Determine the (x, y) coordinate at the center of the cell enclosing the given text.  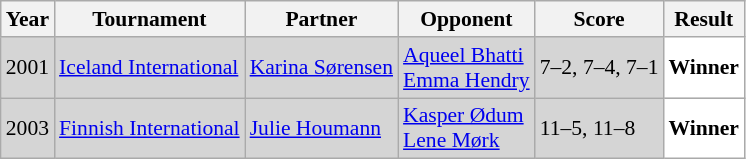
2001 (28, 68)
2003 (28, 128)
Kasper Ødum Lene Mørk (466, 128)
Julie Houmann (322, 128)
Year (28, 19)
Result (704, 19)
Score (600, 19)
Aqueel Bhatti Emma Hendry (466, 68)
Finnish International (150, 128)
Iceland International (150, 68)
Opponent (466, 19)
11–5, 11–8 (600, 128)
Partner (322, 19)
Karina Sørensen (322, 68)
Tournament (150, 19)
7–2, 7–4, 7–1 (600, 68)
